Find where the given text appears and provide that cell's center as (x, y) coordinate. 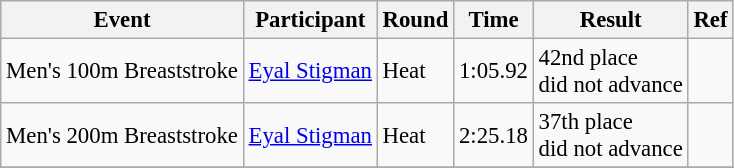
Round (415, 20)
Participant (310, 20)
37th placedid not advance (610, 136)
1:05.92 (494, 72)
42nd placedid not advance (610, 72)
Event (122, 20)
2:25.18 (494, 136)
Result (610, 20)
Time (494, 20)
Men's 200m Breaststroke (122, 136)
Men's 100m Breaststroke (122, 72)
Ref (710, 20)
